Capture the cell that displays the provided text and extract its [X, Y] central coordinate. 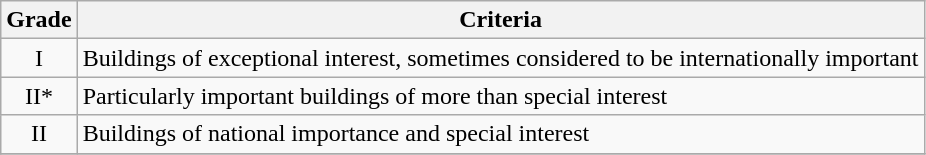
Grade [39, 20]
I [39, 58]
Buildings of national importance and special interest [500, 134]
Particularly important buildings of more than special interest [500, 96]
II* [39, 96]
Criteria [500, 20]
Buildings of exceptional interest, sometimes considered to be internationally important [500, 58]
II [39, 134]
